Locate the cell with the specified text and output its (x, y) center coordinate. 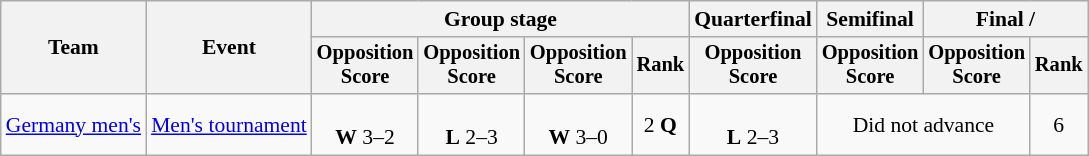
Men's tournament (229, 124)
Did not advance (924, 124)
Team (74, 48)
W 3–2 (366, 124)
Final / (1005, 19)
6 (1059, 124)
2 Q (661, 124)
Group stage (500, 19)
Event (229, 48)
Semifinal (870, 19)
W 3–0 (578, 124)
Quarterfinal (753, 19)
Germany men's (74, 124)
